Capture the cell that displays the provided text and extract its (X, Y) central coordinate. 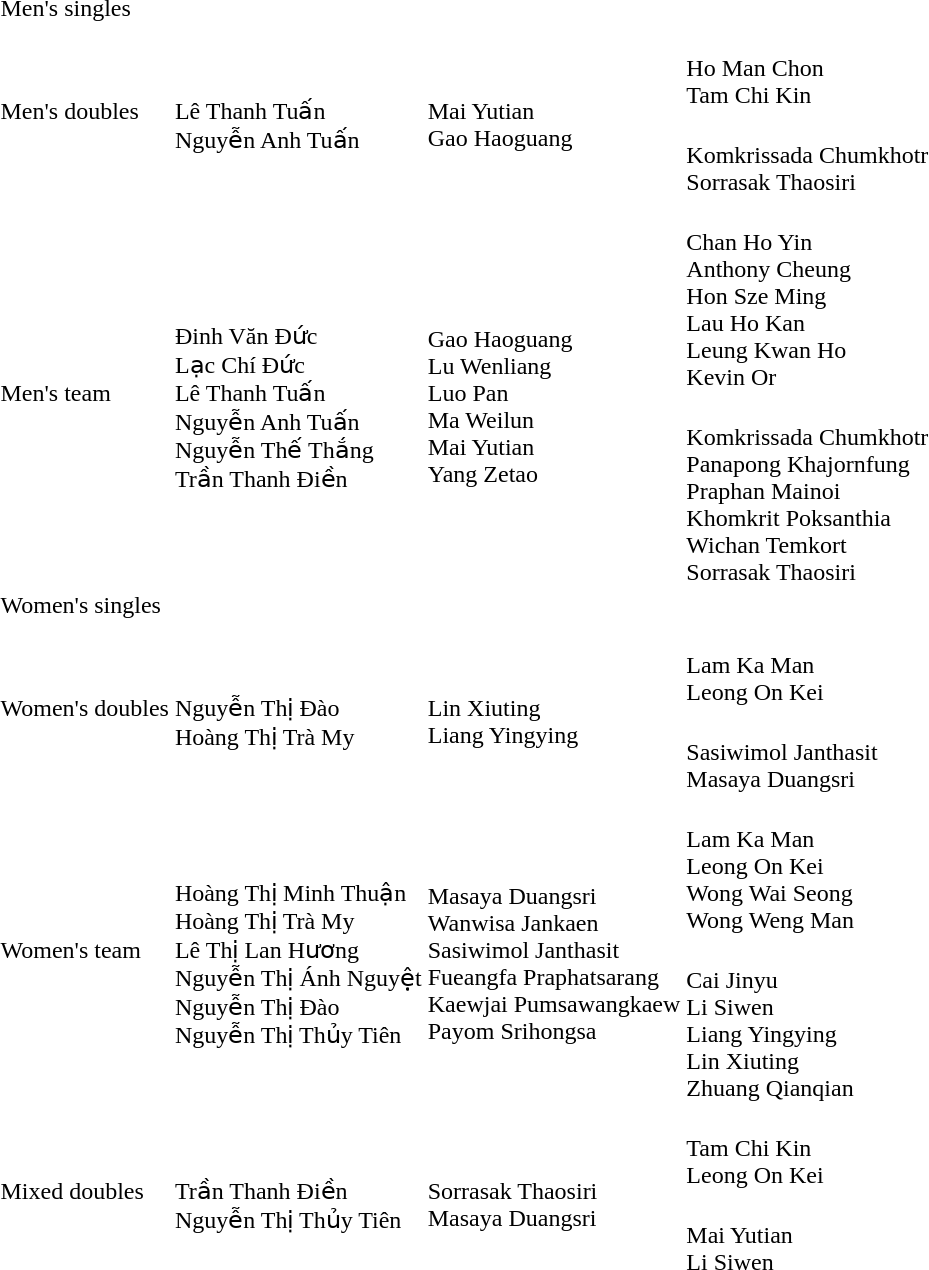
Masaya DuangsriWanwisa JankaenSasiwimol JanthasitFueangfa PraphatsarangKaewjai PumsawangkaewPayom Srihongsa (554, 950)
Nguyễn Thị ĐàoHoàng Thị Trà My (298, 708)
Lin XiutingLiang Yingying (554, 708)
Lê Thanh TuấnNguyễn Anh Tuấn (298, 112)
Hoàng Thị Minh ThuậnHoàng Thị Trà MyLê Thị Lan HươngNguyễn Thị Ánh NguyệtNguyễn Thị ĐàoNguyễn Thị Thủy Tiên (298, 950)
Gao HaoguangLu WenliangLuo PanMa WeilunMai YutianYang Zetao (554, 394)
Đinh Văn ĐứcLạc Chí ĐứcLê Thanh TuấnNguyễn Anh TuấnNguyễn Thế ThắngTrần Thanh Điền (298, 394)
Mai YutianGao Haoguang (554, 112)
